Provide the [X, Y] coordinate of the cell's center where the given text is located.  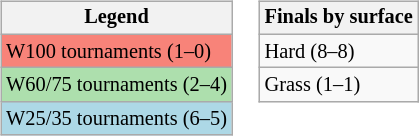
W100 tournaments (1–0) [116, 51]
Legend [116, 18]
Finals by surface [339, 18]
Grass (1–1) [339, 85]
W25/35 tournaments (6–5) [116, 119]
Hard (8–8) [339, 51]
W60/75 tournaments (2–4) [116, 85]
